Determine the (x, y) coordinate at the center of the cell enclosing the given text.  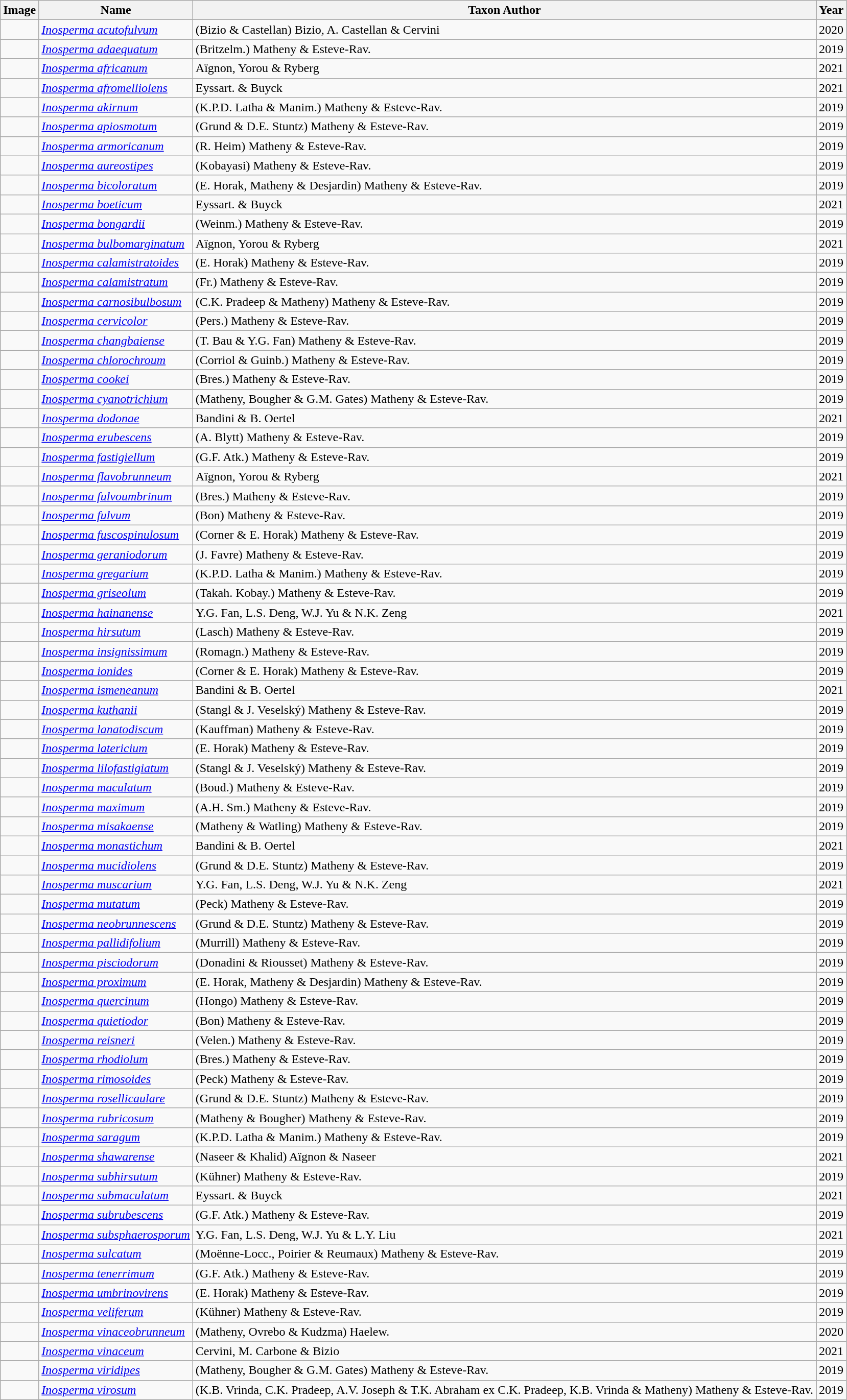
(K.B. Vrinda, C.K. Pradeep, A.V. Joseph & T.K. Abraham ex C.K. Pradeep, K.B. Vrinda & Matheny) Matheny & Esteve-Rav. (504, 1390)
Image (19, 10)
Inosperma maculatum (116, 787)
Inosperma geraniodorum (116, 554)
(Corriol & Guinb.) Matheny & Esteve-Rav. (504, 360)
Inosperma mutatum (116, 904)
Inosperma aureostipes (116, 165)
Inosperma insignissimum (116, 651)
(T. Bau & Y.G. Fan) Matheny & Esteve-Rav. (504, 341)
Inosperma sulcatum (116, 1254)
Inosperma afromelliolens (116, 88)
Inosperma rosellicaulare (116, 1098)
Inosperma gregarium (116, 574)
Inosperma griseolum (116, 593)
Inosperma hainanense (116, 613)
Inosperma lilofastigiatum (116, 768)
Inosperma tenerrimum (116, 1273)
Inosperma bicoloratum (116, 185)
Inosperma submaculatum (116, 1196)
Inosperma rubricosum (116, 1118)
Inosperma rhodiolum (116, 1059)
Inosperma kuthanii (116, 710)
Inosperma ismeneanum (116, 690)
(Kobayasi) Matheny & Esteve-Rav. (504, 165)
(A. Blytt) Matheny & Esteve-Rav. (504, 438)
(Romagn.) Matheny & Esteve-Rav. (504, 651)
Inosperma quietiodor (116, 1021)
(R. Heim) Matheny & Esteve-Rav. (504, 146)
Inosperma misakaense (116, 826)
Taxon Author (504, 10)
Inosperma monastichum (116, 846)
Inosperma neobrunnescens (116, 924)
Inosperma cookei (116, 379)
Inosperma ionides (116, 671)
(A.H. Sm.) Matheny & Esteve-Rav. (504, 807)
Inosperma subrubescens (116, 1215)
(Moënne-Locc., Poirier & Reumaux) Matheny & Esteve-Rav. (504, 1254)
Inosperma lanatodiscum (116, 729)
(Velen.) Matheny & Esteve-Rav. (504, 1040)
Inosperma fulvum (116, 515)
(Matheny & Bougher) Matheny & Esteve-Rav. (504, 1118)
(Lasch) Matheny & Esteve-Rav. (504, 632)
Inosperma vinaceum (116, 1351)
Inosperma fulvoumbrinum (116, 496)
Inosperma virosum (116, 1390)
(Pers.) Matheny & Esteve-Rav. (504, 321)
Inosperma muscarium (116, 885)
Inosperma subsphaerosporum (116, 1235)
Inosperma armoricanum (116, 146)
Inosperma maximum (116, 807)
Inosperma shawarense (116, 1156)
Inosperma saragum (116, 1137)
(Bizio & Castellan) Bizio, A. Castellan & Cervini (504, 30)
Inosperma latericium (116, 749)
Inosperma adaequatum (116, 49)
Inosperma africanum (116, 68)
Inosperma veliferum (116, 1312)
(Weinm.) Matheny & Esteve-Rav. (504, 224)
Inosperma calamistratoides (116, 263)
Inosperma hirsutum (116, 632)
Year (832, 10)
Inosperma bongardii (116, 224)
Inosperma fastigiellum (116, 457)
Inosperma fuscospinulosum (116, 535)
Inosperma quercinum (116, 1001)
Inosperma calamistratum (116, 282)
Inosperma changbaiense (116, 341)
Name (116, 10)
Inosperma vinaceobrunneum (116, 1332)
Inosperma subhirsutum (116, 1176)
Inosperma erubescens (116, 438)
(Matheny & Watling) Matheny & Esteve-Rav. (504, 826)
Inosperma umbrinovirens (116, 1293)
(Boud.) Matheny & Esteve-Rav. (504, 787)
Y.G. Fan, L.S. Deng, W.J. Yu & L.Y. Liu (504, 1235)
Inosperma carnosibulbosum (116, 302)
(Naseer & Khalid) Aïgnon & Naseer (504, 1156)
Inosperma acutofulvum (116, 30)
Inosperma proximum (116, 982)
Inosperma mucidiolens (116, 865)
Inosperma pisciodorum (116, 962)
(Fr.) Matheny & Esteve-Rav. (504, 282)
Inosperma akirnum (116, 107)
Inosperma viridipes (116, 1370)
Cervini, M. Carbone & Bizio (504, 1351)
(Kauffman) Matheny & Esteve-Rav. (504, 729)
(Matheny, Ovrebo & Kudzma) Haelew. (504, 1332)
Inosperma boeticum (116, 204)
(Donadini & Riousset) Matheny & Esteve-Rav. (504, 962)
Inosperma dodonae (116, 418)
Inosperma pallidifolium (116, 943)
(Murrill) Matheny & Esteve-Rav. (504, 943)
Inosperma rimosoides (116, 1079)
(J. Favre) Matheny & Esteve-Rav. (504, 554)
(Hongo) Matheny & Esteve-Rav. (504, 1001)
Inosperma reisneri (116, 1040)
Inosperma flavobrunneum (116, 476)
Inosperma bulbomarginatum (116, 244)
(Takah. Kobay.) Matheny & Esteve-Rav. (504, 593)
Inosperma apiosmotum (116, 127)
(C.K. Pradeep & Matheny) Matheny & Esteve-Rav. (504, 302)
(Britzelm.) Matheny & Esteve-Rav. (504, 49)
Inosperma cervicolor (116, 321)
Inosperma cyanotrichium (116, 399)
Inosperma chlorochroum (116, 360)
